Return the (X, Y) coordinate for the center point of the cell that contains the specified text.  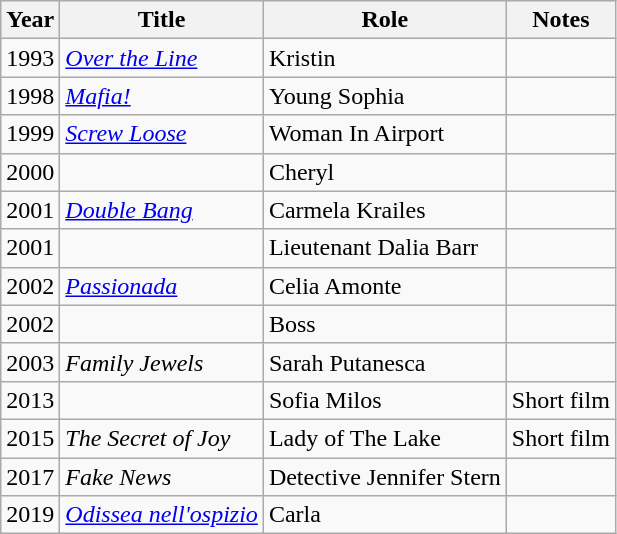
Woman In Airport (384, 134)
Screw Loose (162, 134)
2003 (30, 362)
Double Bang (162, 210)
Lieutenant Dalia Barr (384, 248)
Year (30, 20)
2013 (30, 400)
2015 (30, 438)
Carla (384, 515)
Odissea nell'ospizio (162, 515)
Mafia! (162, 96)
Cheryl (384, 172)
Celia Amonte (384, 286)
Carmela Krailes (384, 210)
1993 (30, 58)
Kristin (384, 58)
Notes (560, 20)
Young Sophia (384, 96)
Sarah Putanesca (384, 362)
Role (384, 20)
Sofia Milos (384, 400)
Lady of The Lake (384, 438)
Family Jewels (162, 362)
2019 (30, 515)
1999 (30, 134)
Boss (384, 324)
Passionada (162, 286)
1998 (30, 96)
Title (162, 20)
Fake News (162, 477)
Detective Jennifer Stern (384, 477)
2017 (30, 477)
2000 (30, 172)
Over the Line (162, 58)
The Secret of Joy (162, 438)
